Detect which cell encompasses the target text, then output its [X, Y] center coordinate. 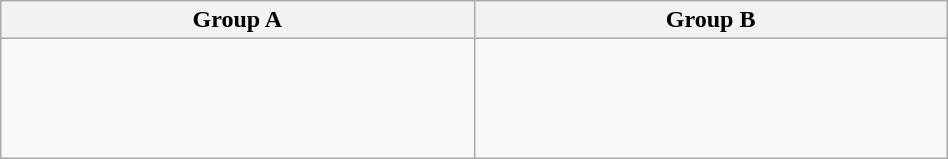
Group A [238, 20]
Group B [710, 20]
